Find where the given text appears and provide that cell's center as (X, Y) coordinate. 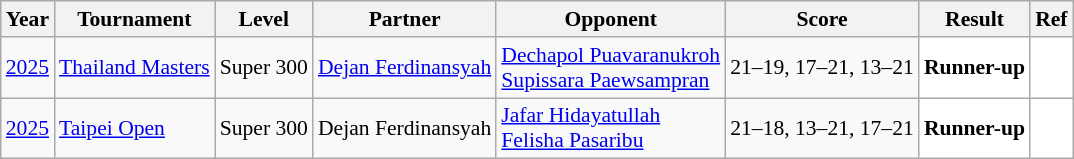
Year (28, 19)
Jafar Hidayatullah Felisha Pasaribu (610, 128)
21–19, 17–21, 13–21 (822, 68)
Level (264, 19)
Tournament (134, 19)
Taipei Open (134, 128)
Partner (404, 19)
Ref (1051, 19)
Thailand Masters (134, 68)
Result (974, 19)
Dechapol Puavaranukroh Supissara Paewsampran (610, 68)
21–18, 13–21, 17–21 (822, 128)
Opponent (610, 19)
Score (822, 19)
